Pinpoint the cell where the given text exists, returning its (x, y) midpoint coordinate. 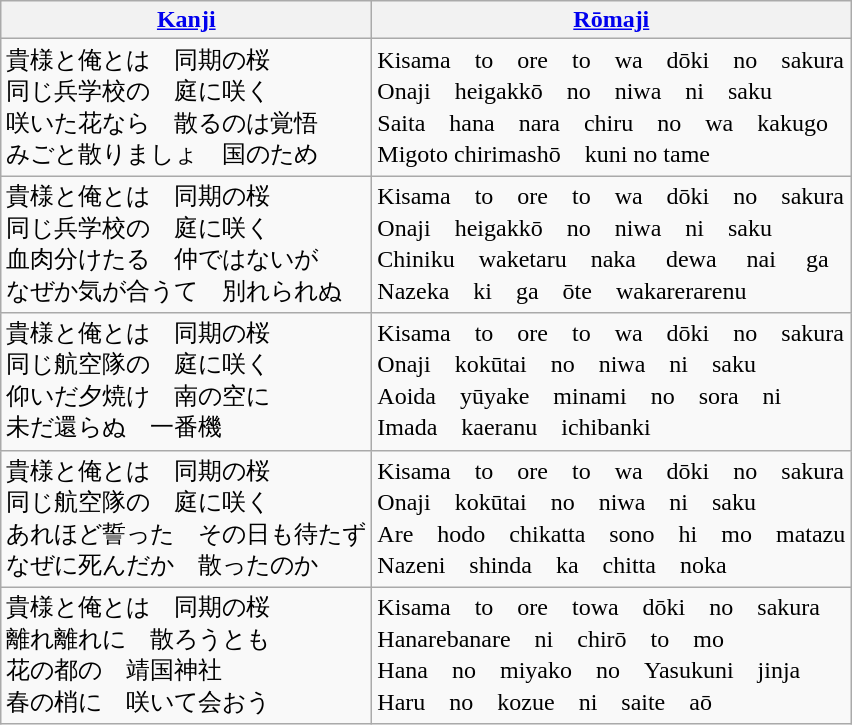
貴様と俺とは 同期の桜離れ離れに 散ろうとも花の都の 靖国神社春の梢に 咲いて会おう (186, 656)
Kisama to ore to wa dōki no sakuraOnaji heigakkō no niwa ni sakuSaita hana nara chiru no wa kakugoMigoto chirimashō kuni no tame (612, 108)
Kisama to ore to wa dōki no sakuraOnaji kokūtai no niwa ni sakuAoida yūyake minami no sora niImada kaeranu ichibanki (612, 382)
貴様と俺とは 同期の桜同じ兵学校の 庭に咲く咲いた花なら 散るのは覚悟みごと散りましょ 国のため (186, 108)
貴様と俺とは 同期の桜同じ航空隊の 庭に咲く仰いだ夕焼け 南の空に未だ還らぬ 一番機 (186, 382)
Kisama to ore to wa dōki no sakuraOnaji heigakkō no niwa ni sakuChiniku waketaru naka dewa nai gaNazeka ki ga ōte wakarerarenu (612, 244)
貴様と俺とは 同期の桜同じ航空隊の 庭に咲くあれほど誓った その日も待たずなぜに死んだか 散ったのか (186, 518)
Kisama to ore to wa dōki no sakuraOnaji kokūtai no niwa ni sakuAre hodo chikatta sono hi mo matazuNazeni shinda ka chitta noka (612, 518)
Kanji (186, 20)
貴様と俺とは 同期の桜同じ兵学校の 庭に咲く血肉分けたる 仲ではないがなぜか気が合うて 別れられぬ (186, 244)
Rōmaji (612, 20)
Kisama to ore towa dōki no sakuraHanarebanare ni chirō to moHana no miyako no Yasukuni jinjaHaru no kozue ni saite aō (612, 656)
